Capture the cell that displays the provided text and extract its (X, Y) central coordinate. 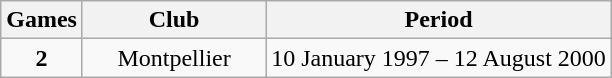
Montpellier (174, 58)
2 (42, 58)
Period (439, 20)
10 January 1997 – 12 August 2000 (439, 58)
Club (174, 20)
Games (42, 20)
